Find where the given text appears and provide that cell's center as [X, Y] coordinate. 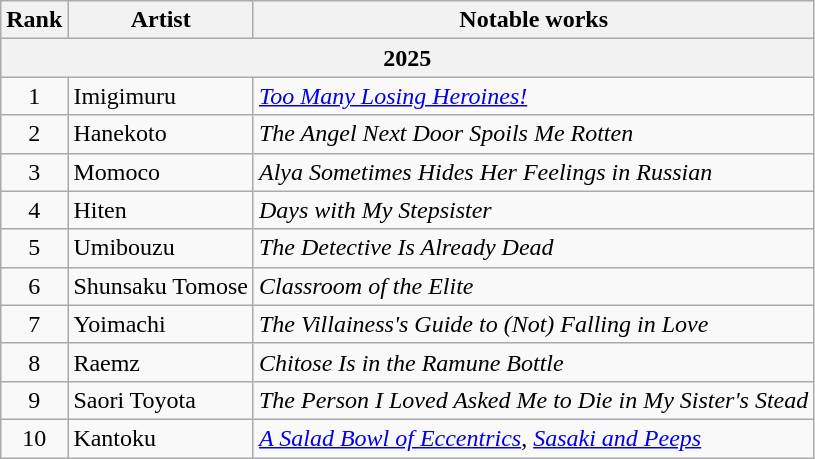
The Villainess's Guide to (Not) Falling in Love [533, 324]
Raemz [161, 362]
Chitose Is in the Ramune Bottle [533, 362]
1 [34, 96]
Artist [161, 20]
Rank [34, 20]
A Salad Bowl of Eccentrics, Sasaki and Peeps [533, 438]
10 [34, 438]
7 [34, 324]
Umibouzu [161, 248]
4 [34, 210]
2025 [408, 58]
5 [34, 248]
8 [34, 362]
3 [34, 172]
The Person I Loved Asked Me to Die in My Sister's Stead [533, 400]
6 [34, 286]
Imigimuru [161, 96]
Shunsaku Tomose [161, 286]
Days with My Stepsister [533, 210]
Classroom of the Elite [533, 286]
Alya Sometimes Hides Her Feelings in Russian [533, 172]
The Angel Next Door Spoils Me Rotten [533, 134]
Too Many Losing Heroines! [533, 96]
Kantoku [161, 438]
Yoimachi [161, 324]
Saori Toyota [161, 400]
Hanekoto [161, 134]
2 [34, 134]
The Detective Is Already Dead [533, 248]
9 [34, 400]
Notable works [533, 20]
Hiten [161, 210]
Momoco [161, 172]
